Find where the given text appears and provide that cell's center as (x, y) coordinate. 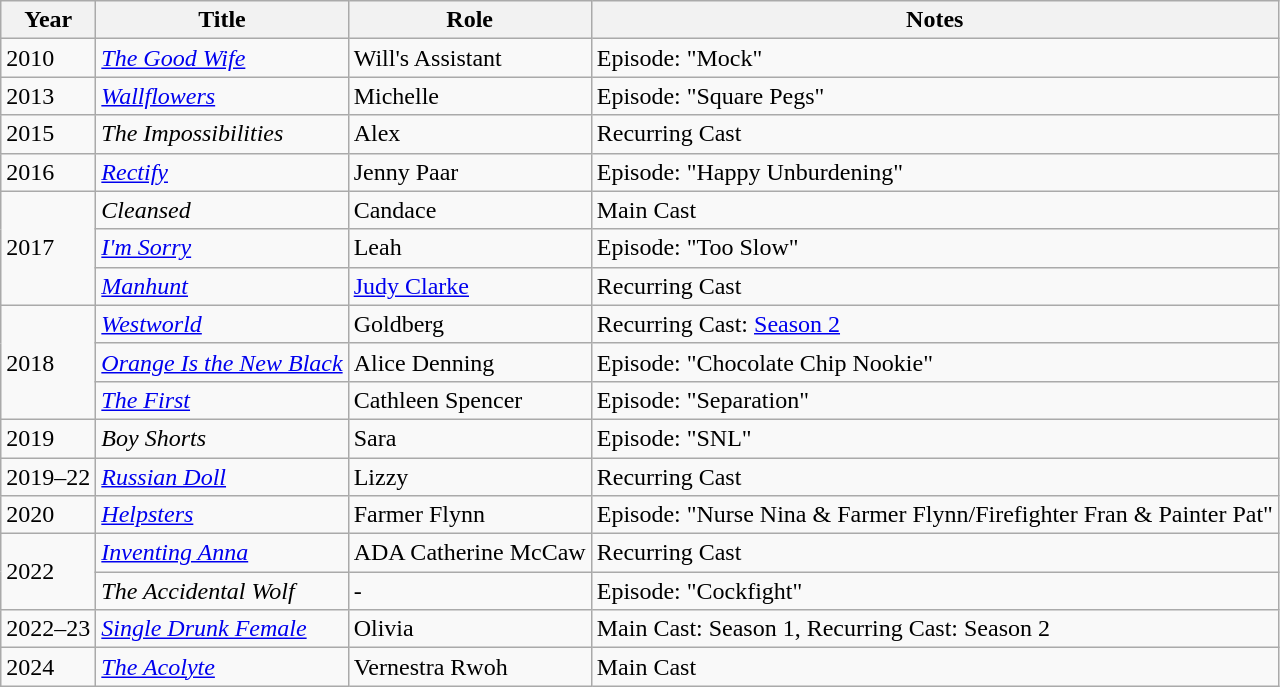
Episode: "Too Slow" (934, 248)
Orange Is the New Black (222, 362)
2018 (48, 362)
Farmer Flynn (470, 515)
Will's Assistant (470, 58)
Lizzy (470, 477)
2013 (48, 96)
Alice Denning (470, 362)
Inventing Anna (222, 553)
2016 (48, 172)
Candace (470, 210)
2017 (48, 248)
2019–22 (48, 477)
Single Drunk Female (222, 629)
Episode: "SNL" (934, 438)
Jenny Paar (470, 172)
Episode: "Square Pegs" (934, 96)
2024 (48, 667)
Recurring Cast: Season 2 (934, 324)
Cathleen Spencer (470, 400)
Year (48, 20)
Alex (470, 134)
- (470, 591)
Role (470, 20)
The Good Wife (222, 58)
2020 (48, 515)
Title (222, 20)
Vernestra Rwoh (470, 667)
2010 (48, 58)
Westworld (222, 324)
Leah (470, 248)
Episode: "Nurse Nina & Farmer Flynn/Firefighter Fran & Painter Pat" (934, 515)
The First (222, 400)
Cleansed (222, 210)
Wallflowers (222, 96)
The Acolyte (222, 667)
Russian Doll (222, 477)
2022 (48, 572)
Goldberg (470, 324)
2022–23 (48, 629)
Episode: "Happy Unburdening" (934, 172)
Notes (934, 20)
Episode: "Mock" (934, 58)
Michelle (470, 96)
The Impossibilities (222, 134)
Boy Shorts (222, 438)
Episode: "Separation" (934, 400)
Judy Clarke (470, 286)
Helpsters (222, 515)
2015 (48, 134)
Episode: "Chocolate Chip Nookie" (934, 362)
The Accidental Wolf (222, 591)
Sara (470, 438)
ADA Catherine McCaw (470, 553)
Main Cast: Season 1, Recurring Cast: Season 2 (934, 629)
2019 (48, 438)
Olivia (470, 629)
Episode: "Cockfight" (934, 591)
Rectify (222, 172)
Manhunt (222, 286)
I'm Sorry (222, 248)
